Pinpoint the cell where the given text exists, returning its (x, y) midpoint coordinate. 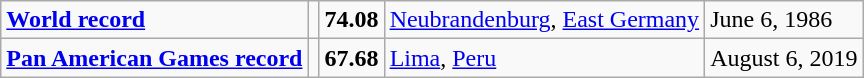
74.08 (352, 20)
Lima, Peru (544, 58)
67.68 (352, 58)
World record (154, 20)
Neubrandenburg, East Germany (544, 20)
Pan American Games record (154, 58)
August 6, 2019 (784, 58)
June 6, 1986 (784, 20)
